Determine the [X, Y] coordinate at the center of the cell enclosing the given text.  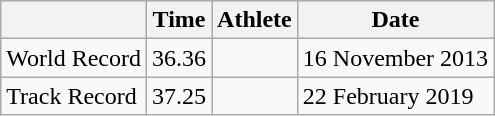
22 February 2019 [395, 96]
Athlete [255, 20]
37.25 [180, 96]
World Record [74, 58]
Track Record [74, 96]
Date [395, 20]
Time [180, 20]
36.36 [180, 58]
16 November 2013 [395, 58]
